Detect which cell encompasses the target text, then output its (x, y) center coordinate. 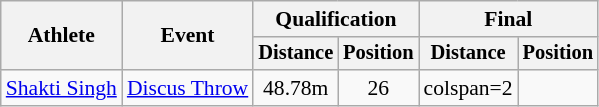
Event (188, 36)
Athlete (62, 36)
Qualification (336, 19)
colspan=2 (468, 88)
Discus Throw (188, 88)
Shakti Singh (62, 88)
Final (508, 19)
48.78m (296, 88)
26 (378, 88)
